Pinpoint the cell where the given text exists, returning its (X, Y) midpoint coordinate. 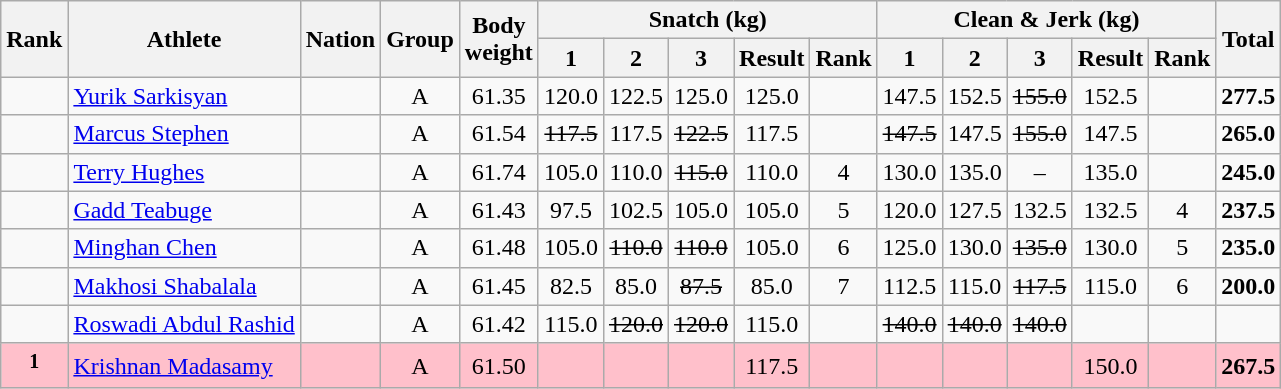
Roswadi Abdul Rashid (184, 324)
Minghan Chen (184, 248)
61.42 (498, 324)
102.5 (636, 210)
Makhosi Shabalala (184, 286)
235.0 (1248, 248)
7 (844, 286)
97.5 (570, 210)
Marcus Stephen (184, 134)
Snatch (kg) (708, 20)
265.0 (1248, 134)
61.50 (498, 366)
150.0 (1110, 366)
237.5 (1248, 210)
Athlete (184, 39)
127.5 (974, 210)
61.35 (498, 96)
61.74 (498, 172)
Terry Hughes (184, 172)
61.43 (498, 210)
245.0 (1248, 172)
Bodyweight (498, 39)
Clean & Jerk (kg) (1046, 20)
277.5 (1248, 96)
Gadd Teabuge (184, 210)
– (1040, 172)
82.5 (570, 286)
200.0 (1248, 286)
87.5 (702, 286)
Group (420, 39)
112.5 (910, 286)
Yurik Sarkisyan (184, 96)
Total (1248, 39)
267.5 (1248, 366)
61.54 (498, 134)
Krishnan Madasamy (184, 366)
61.45 (498, 286)
Nation (340, 39)
61.48 (498, 248)
